Capture the cell that displays the provided text and extract its [X, Y] central coordinate. 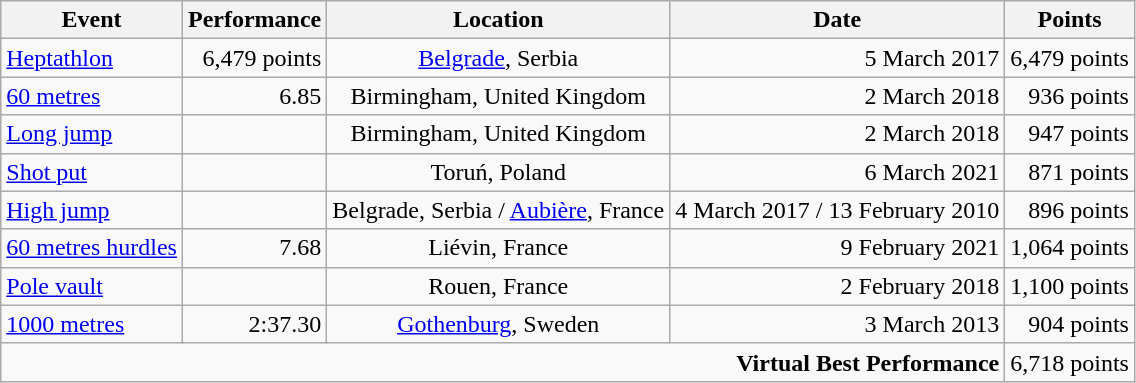
60 metres hurdles [92, 248]
6,718 points [1070, 362]
Virtual Best Performance [503, 362]
Belgrade, Serbia / Aubière, France [498, 210]
Date [838, 20]
Event [92, 20]
6.85 [254, 96]
Liévin, France [498, 248]
Points [1070, 20]
Rouen, France [498, 286]
2 February 2018 [838, 286]
Belgrade, Serbia [498, 58]
904 points [1070, 324]
936 points [1070, 96]
High jump [92, 210]
6 March 2021 [838, 172]
1,064 points [1070, 248]
Performance [254, 20]
Gothenburg, Sweden [498, 324]
871 points [1070, 172]
9 February 2021 [838, 248]
1000 metres [92, 324]
896 points [1070, 210]
2:37.30 [254, 324]
Heptathlon [92, 58]
Pole vault [92, 286]
Toruń, Poland [498, 172]
5 March 2017 [838, 58]
Long jump [92, 134]
Location [498, 20]
7.68 [254, 248]
60 metres [92, 96]
1,100 points [1070, 286]
Shot put [92, 172]
3 March 2013 [838, 324]
947 points [1070, 134]
4 March 2017 / 13 February 2010 [838, 210]
